From the cell containing the given text, extract its center point as (x, y) coordinate. 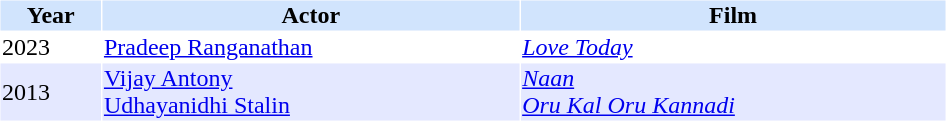
2023 (50, 47)
Film (734, 15)
Pradeep Ranganathan (310, 47)
NaanOru Kal Oru Kannadi (734, 92)
Year (50, 15)
Vijay AntonyUdhayanidhi Stalin (310, 92)
2013 (50, 92)
Love Today (734, 47)
Actor (310, 15)
